Locate the cell with the specified text and output its (X, Y) center coordinate. 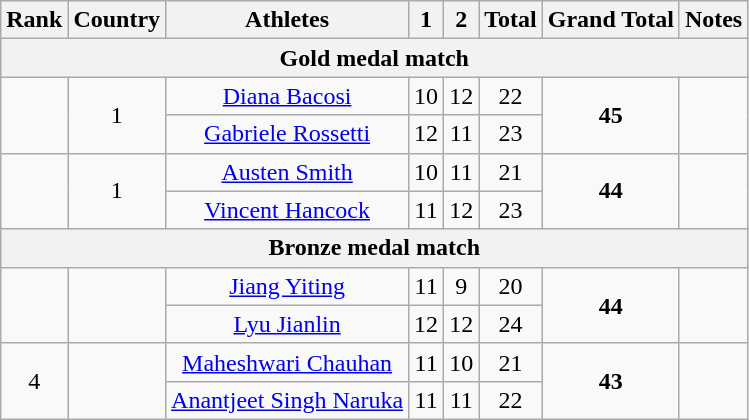
Rank (34, 20)
Vincent Hancock (288, 210)
Austen Smith (288, 172)
Country (117, 20)
Notes (713, 20)
Lyu Jianlin (288, 324)
9 (462, 286)
Anantjeet Singh Naruka (288, 400)
Gabriele Rossetti (288, 134)
20 (511, 286)
Gold medal match (374, 58)
Total (511, 20)
Grand Total (610, 20)
Bronze medal match (374, 248)
Jiang Yiting (288, 286)
45 (610, 115)
2 (462, 20)
Maheshwari Chauhan (288, 362)
43 (610, 381)
24 (511, 324)
4 (34, 381)
Diana Bacosi (288, 96)
Athletes (288, 20)
